Search for the cell housing the specified text and yield its [X, Y] center coordinate. 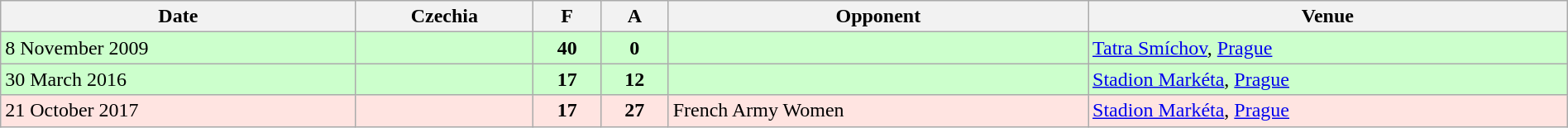
27 [634, 111]
21 October 2017 [179, 111]
0 [634, 48]
8 November 2009 [179, 48]
30 March 2016 [179, 79]
French Army Women [878, 111]
12 [634, 79]
Opponent [878, 17]
Czechia [445, 17]
40 [567, 48]
F [567, 17]
Venue [1328, 17]
A [634, 17]
Tatra Smíchov, Prague [1328, 48]
Date [179, 17]
